Extract the [X, Y] coordinate from the center of the cell holding the provided text.  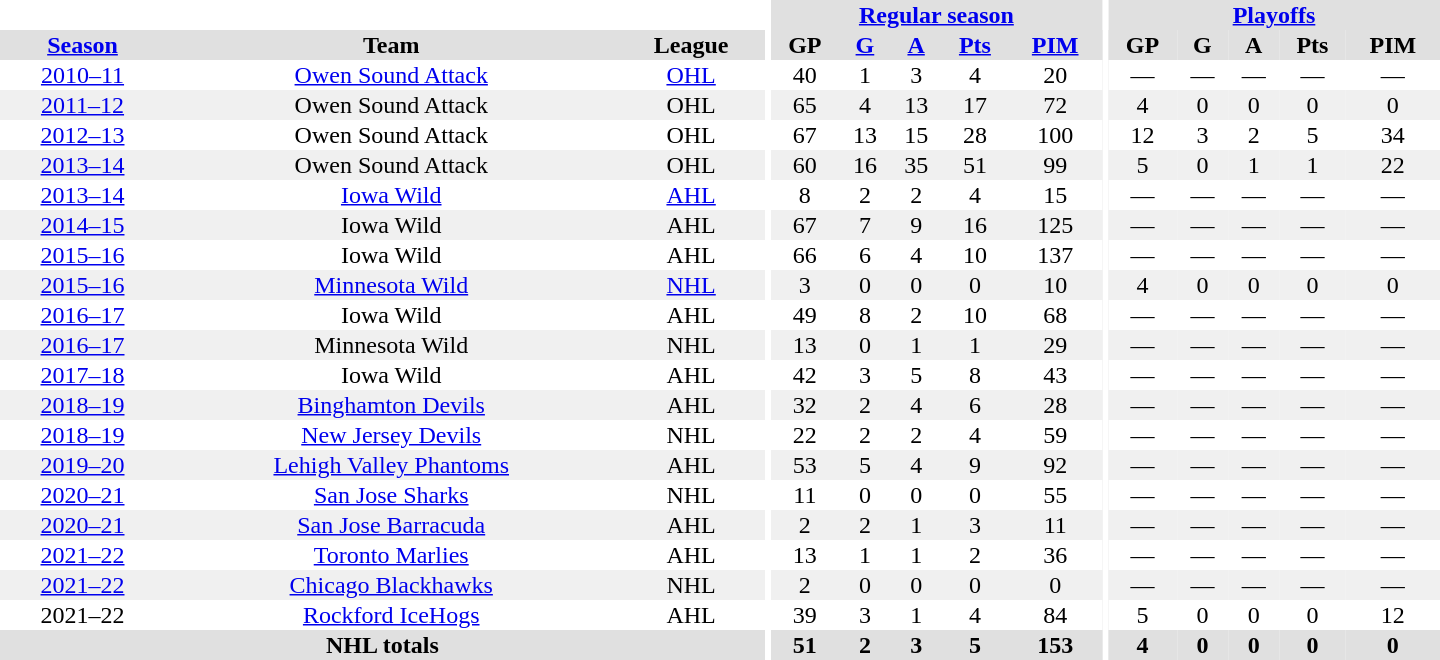
2010–11 [82, 75]
NHL totals [382, 645]
Season [82, 45]
60 [804, 165]
72 [1055, 105]
125 [1055, 225]
20 [1055, 75]
7 [864, 225]
43 [1055, 375]
Toronto Marlies [391, 555]
65 [804, 105]
San Jose Barracuda [391, 525]
153 [1055, 645]
Rockford IceHogs [391, 615]
40 [804, 75]
59 [1055, 435]
92 [1055, 465]
36 [1055, 555]
32 [804, 405]
League [690, 45]
55 [1055, 495]
Regular season [936, 15]
100 [1055, 135]
Lehigh Valley Phantoms [391, 465]
42 [804, 375]
17 [975, 105]
99 [1055, 165]
66 [804, 255]
2014–15 [82, 225]
84 [1055, 615]
Chicago Blackhawks [391, 585]
39 [804, 615]
2017–18 [82, 375]
Team [391, 45]
2012–13 [82, 135]
49 [804, 315]
34 [1393, 135]
53 [804, 465]
Binghamton Devils [391, 405]
137 [1055, 255]
29 [1055, 345]
35 [916, 165]
San Jose Sharks [391, 495]
68 [1055, 315]
Playoffs [1274, 15]
New Jersey Devils [391, 435]
2011–12 [82, 105]
2019–20 [82, 465]
